Determine the (X, Y) coordinate at the center of the cell enclosing the given text.  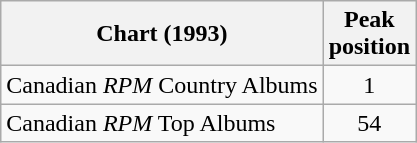
Canadian RPM Top Albums (162, 123)
1 (369, 85)
Chart (1993) (162, 34)
54 (369, 123)
Peakposition (369, 34)
Canadian RPM Country Albums (162, 85)
